Detect which cell encompasses the target text, then output its [X, Y] center coordinate. 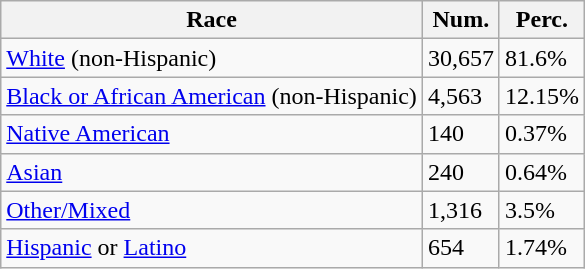
Native American [212, 134]
81.6% [542, 58]
Race [212, 20]
Other/Mixed [212, 210]
0.64% [542, 172]
Perc. [542, 20]
240 [460, 172]
3.5% [542, 210]
30,657 [460, 58]
1.74% [542, 248]
654 [460, 248]
140 [460, 134]
0.37% [542, 134]
12.15% [542, 96]
1,316 [460, 210]
Hispanic or Latino [212, 248]
Asian [212, 172]
Black or African American (non-Hispanic) [212, 96]
White (non-Hispanic) [212, 58]
Num. [460, 20]
4,563 [460, 96]
